Locate the cell with the specified text and output its (x, y) center coordinate. 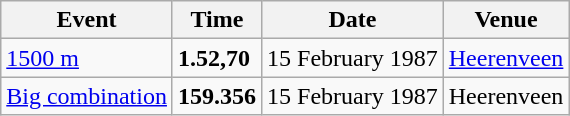
Time (216, 20)
Big combination (87, 96)
1.52,70 (216, 58)
159.356 (216, 96)
Date (353, 20)
1500 m (87, 58)
Venue (506, 20)
Event (87, 20)
